Return the (X, Y) coordinate for the center point of the cell that contains the specified text.  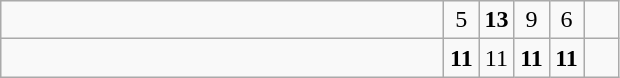
5 (462, 20)
9 (532, 20)
6 (566, 20)
13 (496, 20)
